Extract the [X, Y] coordinate from the center of the cell holding the provided text.  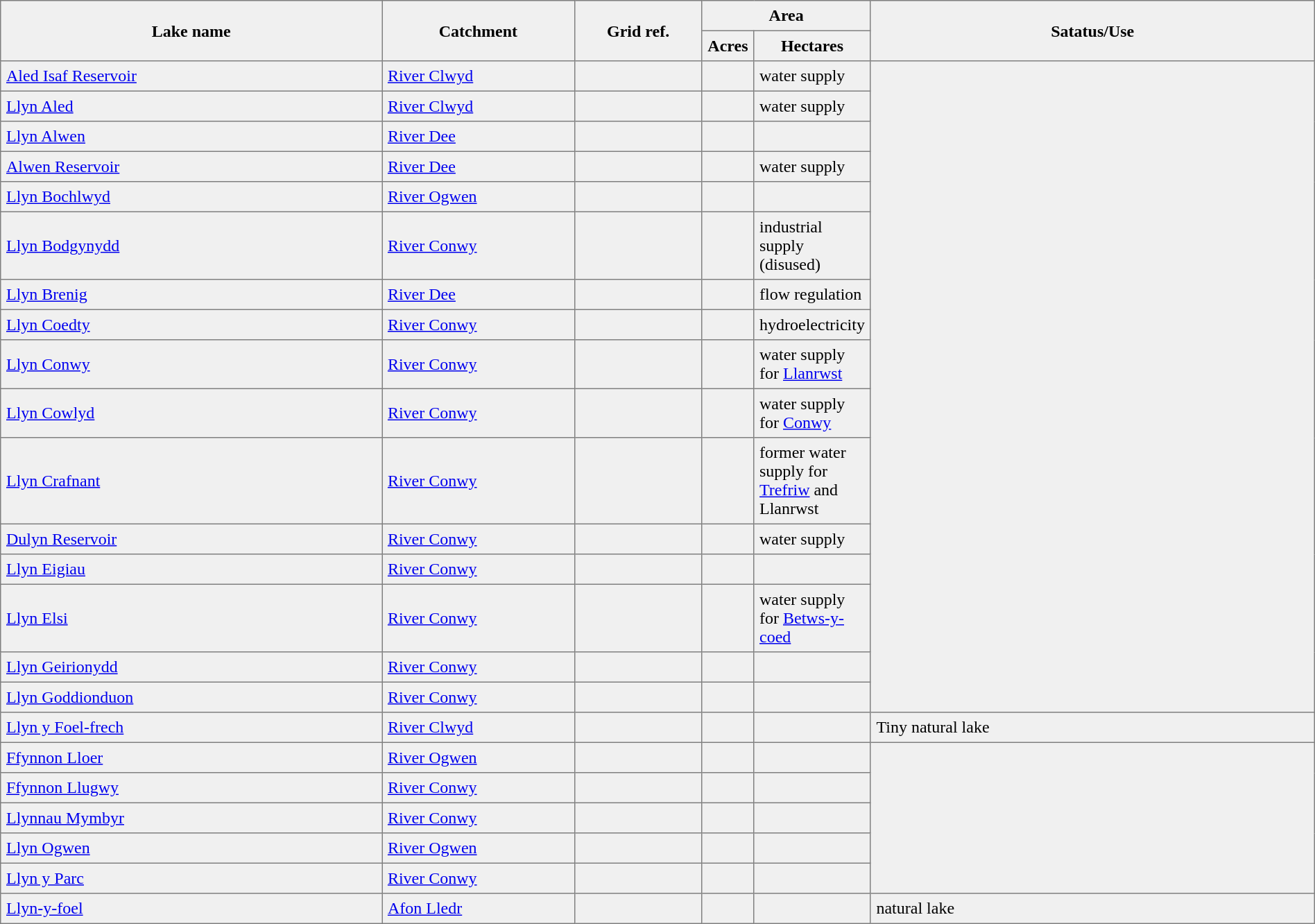
Satatus/Use [1092, 31]
Llyn Brenig [191, 295]
Alwen Reservoir [191, 166]
Llyn Cowlyd [191, 413]
Llyn Elsi [191, 618]
flow regulation [812, 295]
Llyn y Foel-frech [191, 728]
water supply for Betws-y-coed [812, 618]
Hectares [812, 46]
Llyn Bodgynydd [191, 246]
Llyn Bochlwyd [191, 197]
water supply for Conwy [812, 413]
Llyn Aled [191, 106]
Llyn y Parc [191, 878]
Dulyn Reservoir [191, 539]
Grid ref. [638, 31]
Llyn Goddionduon [191, 697]
Acres [728, 46]
Llynnau Mymbyr [191, 818]
Llyn Eigiau [191, 570]
industrial supply (disused) [812, 246]
Llyn Geirionydd [191, 667]
Lake name [191, 31]
natural lake [1092, 909]
Llyn Alwen [191, 137]
Llyn Coedty [191, 325]
hydroelectricity [812, 325]
Aled Isaf Reservoir [191, 76]
Llyn Crafnant [191, 481]
Tiny natural lake [1092, 728]
Llyn Conwy [191, 364]
Ffynnon Lloer [191, 758]
Llyn-y-foel [191, 909]
Llyn Ogwen [191, 848]
water supply for Llanrwst [812, 364]
Area [787, 16]
Catchment [479, 31]
Afon Lledr [479, 909]
Ffynnon Llugwy [191, 788]
former water supply for Trefriw and Llanrwst [812, 481]
